Output the (x, y) coordinate of the center of the cell containing the given text.  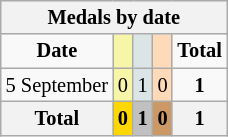
5 September (57, 85)
Medals by date (114, 17)
Date (57, 51)
